Find where the given text appears and provide that cell's center as [x, y] coordinate. 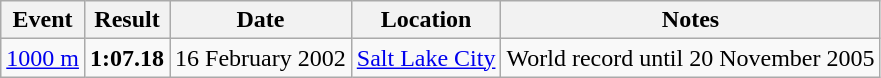
16 February 2002 [261, 58]
Salt Lake City [426, 58]
Result [126, 20]
World record until 20 November 2005 [690, 58]
Date [261, 20]
1000 m [43, 58]
Location [426, 20]
Event [43, 20]
Notes [690, 20]
1:07.18 [126, 58]
